Provide the [x, y] coordinate of the cell's center where the given text is located.  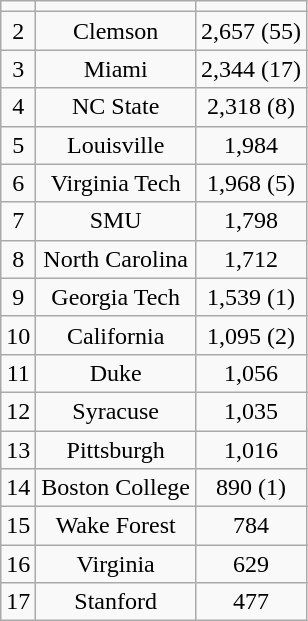
1,984 [252, 145]
14 [18, 488]
1,539 (1) [252, 297]
6 [18, 183]
8 [18, 259]
15 [18, 526]
Pittsburgh [116, 449]
2,318 (8) [252, 107]
2,657 (55) [252, 31]
11 [18, 373]
North Carolina [116, 259]
5 [18, 145]
4 [18, 107]
Syracuse [116, 411]
1,712 [252, 259]
California [116, 335]
17 [18, 602]
784 [252, 526]
Boston College [116, 488]
Virginia Tech [116, 183]
629 [252, 564]
SMU [116, 221]
1,056 [252, 373]
7 [18, 221]
Clemson [116, 31]
1,095 (2) [252, 335]
Miami [116, 69]
1,968 (5) [252, 183]
Stanford [116, 602]
890 (1) [252, 488]
10 [18, 335]
9 [18, 297]
Virginia [116, 564]
Wake Forest [116, 526]
16 [18, 564]
12 [18, 411]
Louisville [116, 145]
2 [18, 31]
NC State [116, 107]
1,798 [252, 221]
13 [18, 449]
Georgia Tech [116, 297]
477 [252, 602]
Duke [116, 373]
1,035 [252, 411]
2,344 (17) [252, 69]
1,016 [252, 449]
3 [18, 69]
